Locate the cell with the specified text and output its (x, y) center coordinate. 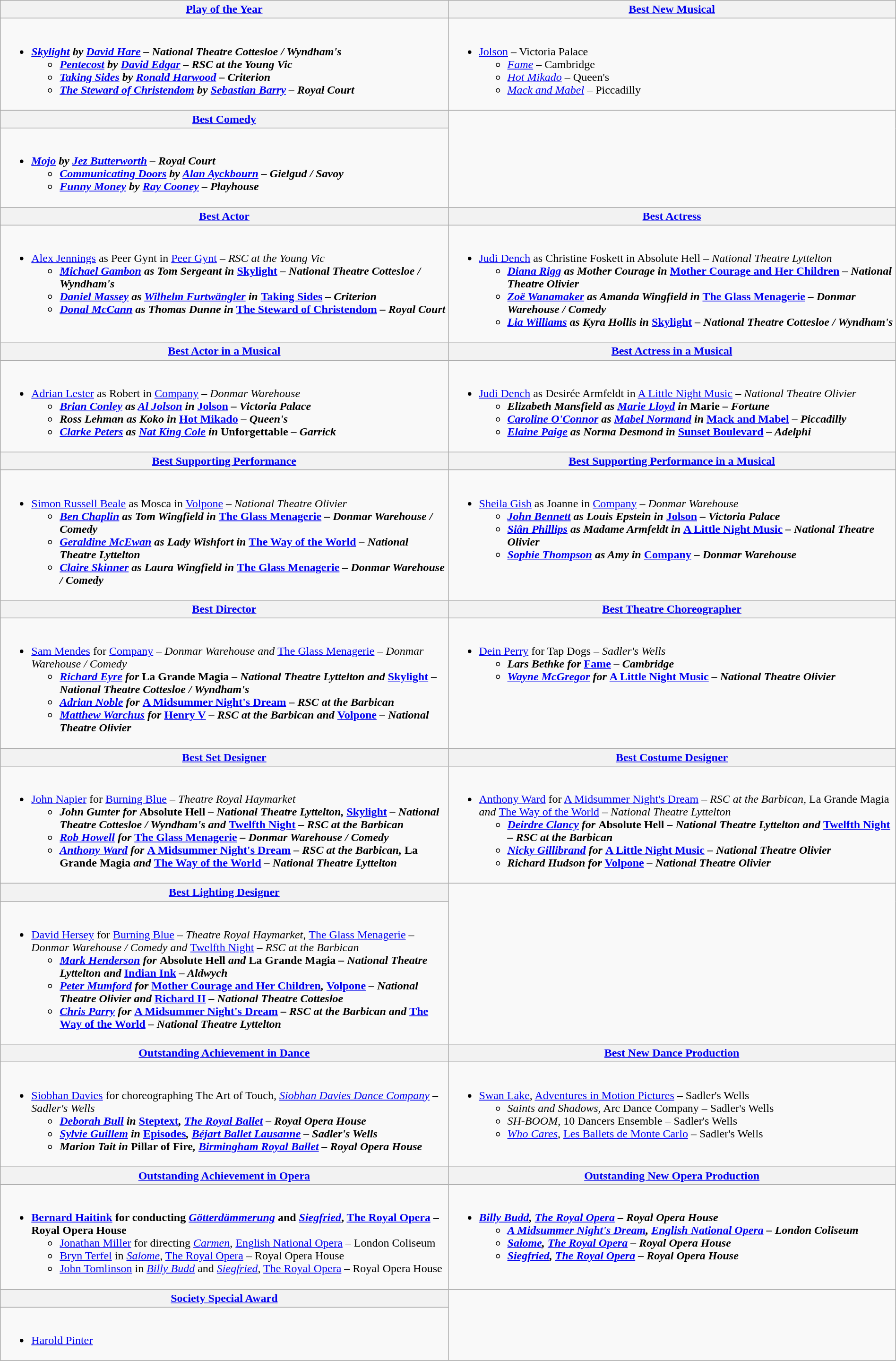
Best Set Designer (224, 757)
Outstanding Achievement in Dance (224, 1053)
Play of the Year (224, 9)
Best Actress in a Musical (672, 351)
Best Supporting Performance in a Musical (672, 461)
Mojo by Jez Butterworth – Royal CourtCommunicating Doors by Alan Ayckbourn – Gielgud / SavoyFunny Money by Ray Cooney – Playhouse (224, 167)
Outstanding New Opera Production (672, 1176)
Society Special Award (224, 1298)
Best Lighting Designer (224, 893)
Outstanding Achievement in Opera (224, 1176)
Best Actor in a Musical (224, 351)
Best Comedy (224, 119)
Dein Perry for Tap Dogs – Sadler's WellsLars Bethke for Fame – CambridgeWayne McGregor for A Little Night Music – National Theatre Olivier (672, 683)
Harold Pinter (224, 1334)
Best Supporting Performance (224, 461)
Best New Musical (672, 9)
Best Actress (672, 216)
Best Costume Designer (672, 757)
Jolson – Victoria PalaceFame – CambridgeHot Mikado – Queen'sMack and Mabel – Piccadilly (672, 64)
Best Director (224, 609)
Best Actor (224, 216)
Best New Dance Production (672, 1053)
Best Theatre Choreographer (672, 609)
